Return the (x, y) coordinate for the center point of the cell that contains the specified text.  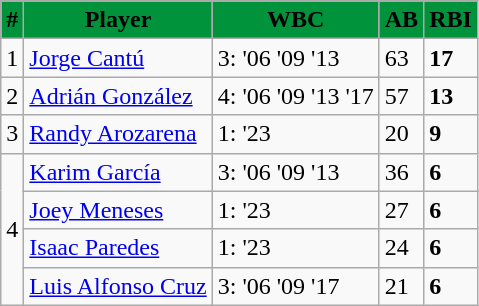
Adrián González (118, 96)
AB (401, 20)
# (12, 20)
Karim García (118, 172)
Randy Arozarena (118, 134)
4: '06 '09 '13 '17 (296, 96)
24 (401, 248)
Jorge Cantú (118, 58)
Joey Meneses (118, 210)
2 (12, 96)
17 (451, 58)
21 (401, 286)
Player (118, 20)
RBI (451, 20)
20 (401, 134)
13 (451, 96)
4 (12, 229)
9 (451, 134)
27 (401, 210)
57 (401, 96)
Isaac Paredes (118, 248)
1 (12, 58)
Luis Alfonso Cruz (118, 286)
WBC (296, 20)
63 (401, 58)
3 (12, 134)
3: '06 '09 '17 (296, 286)
36 (401, 172)
